Locate the cell with the specified text and output its (X, Y) center coordinate. 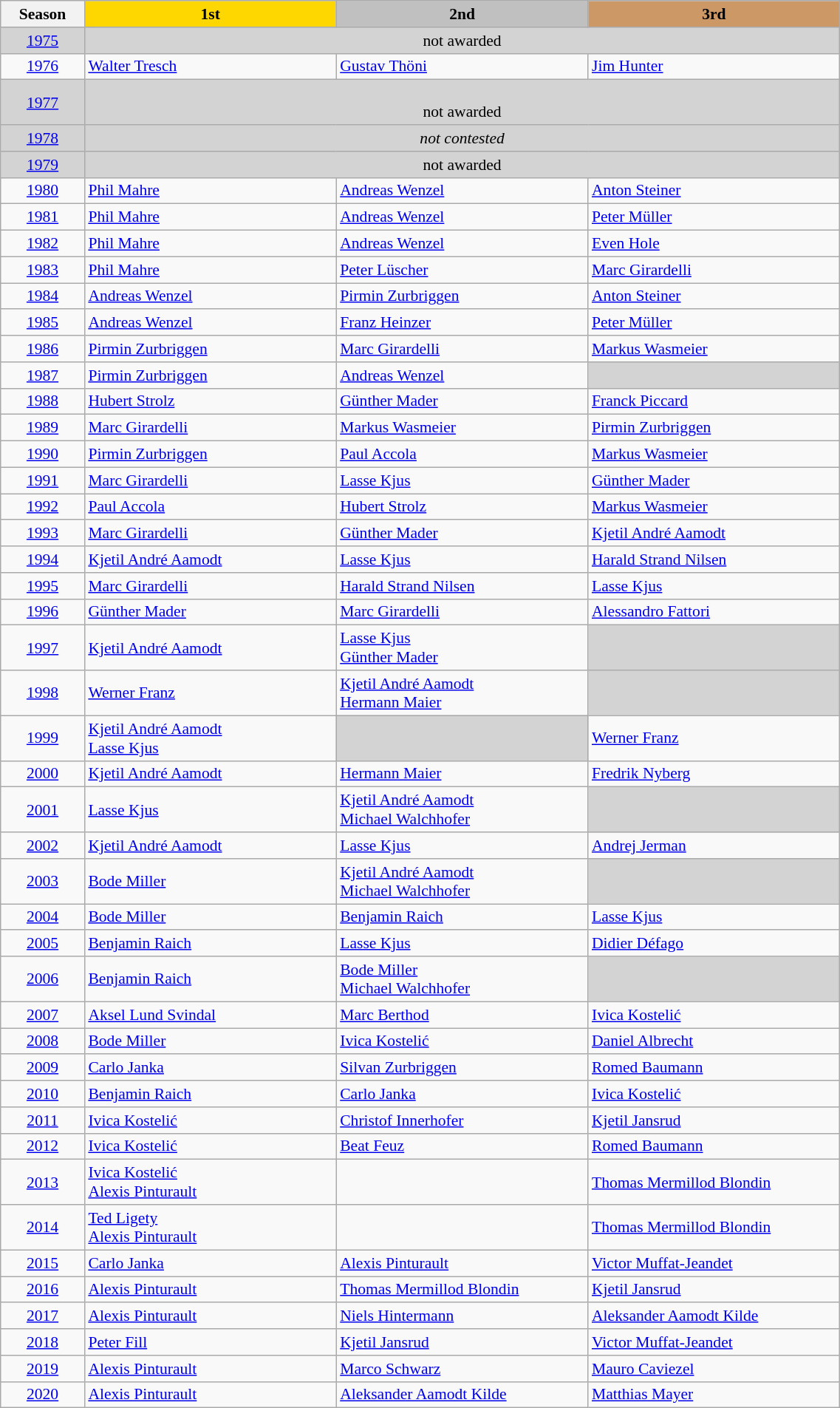
Kjetil André Aamodt Lasse Kjus (210, 738)
1992 (43, 507)
Season (43, 14)
Didier Défago (714, 944)
2010 (43, 1094)
Mauro Caviezel (714, 1369)
Daniel Albrecht (714, 1041)
2008 (43, 1041)
1985 (43, 323)
2013 (43, 1183)
2000 (43, 774)
2004 (43, 917)
2019 (43, 1369)
1984 (43, 296)
Jim Hunter (714, 67)
1990 (43, 455)
Bode Miller Michael Walchhofer (462, 979)
2015 (43, 1263)
1983 (43, 270)
2016 (43, 1290)
not contested (462, 138)
1987 (43, 375)
Peter Fill (210, 1342)
Alessandro Fattori (714, 612)
1977 (43, 102)
1998 (43, 693)
Christof Innerhofer (462, 1120)
Beat Feuz (462, 1146)
1997 (43, 647)
1993 (43, 534)
2007 (43, 1015)
1988 (43, 401)
2009 (43, 1068)
2005 (43, 944)
1975 (43, 41)
1996 (43, 612)
2nd (462, 14)
Kjetil André Aamodt Hermann Maier (462, 693)
2012 (43, 1146)
1994 (43, 560)
2011 (43, 1120)
Hermann Maier (462, 774)
2014 (43, 1227)
Matthias Mayer (714, 1395)
Fredrik Nyberg (714, 774)
1989 (43, 428)
Ted Ligety Alexis Pinturault (210, 1227)
2017 (43, 1316)
1982 (43, 244)
Niels Hintermann (462, 1316)
Marc Berthod (462, 1015)
1979 (43, 165)
1991 (43, 480)
Gustav Thöni (462, 67)
Silvan Zurbriggen (462, 1068)
1986 (43, 349)
1980 (43, 191)
2006 (43, 979)
2001 (43, 810)
2018 (43, 1342)
Franck Piccard (714, 401)
Andrej Jerman (714, 846)
2020 (43, 1395)
Aksel Lund Svindal (210, 1015)
Marco Schwarz (462, 1369)
1995 (43, 586)
Franz Heinzer (462, 323)
1st (210, 14)
1999 (43, 738)
Lasse Kjus Günther Mader (462, 647)
Ivica Kostelić Alexis Pinturault (210, 1183)
Even Hole (714, 244)
2003 (43, 881)
3rd (714, 14)
1976 (43, 67)
Walter Tresch (210, 67)
Peter Lüscher (462, 270)
1981 (43, 217)
2002 (43, 846)
1978 (43, 138)
